Find where the given text appears and provide that cell's center as (X, Y) coordinate. 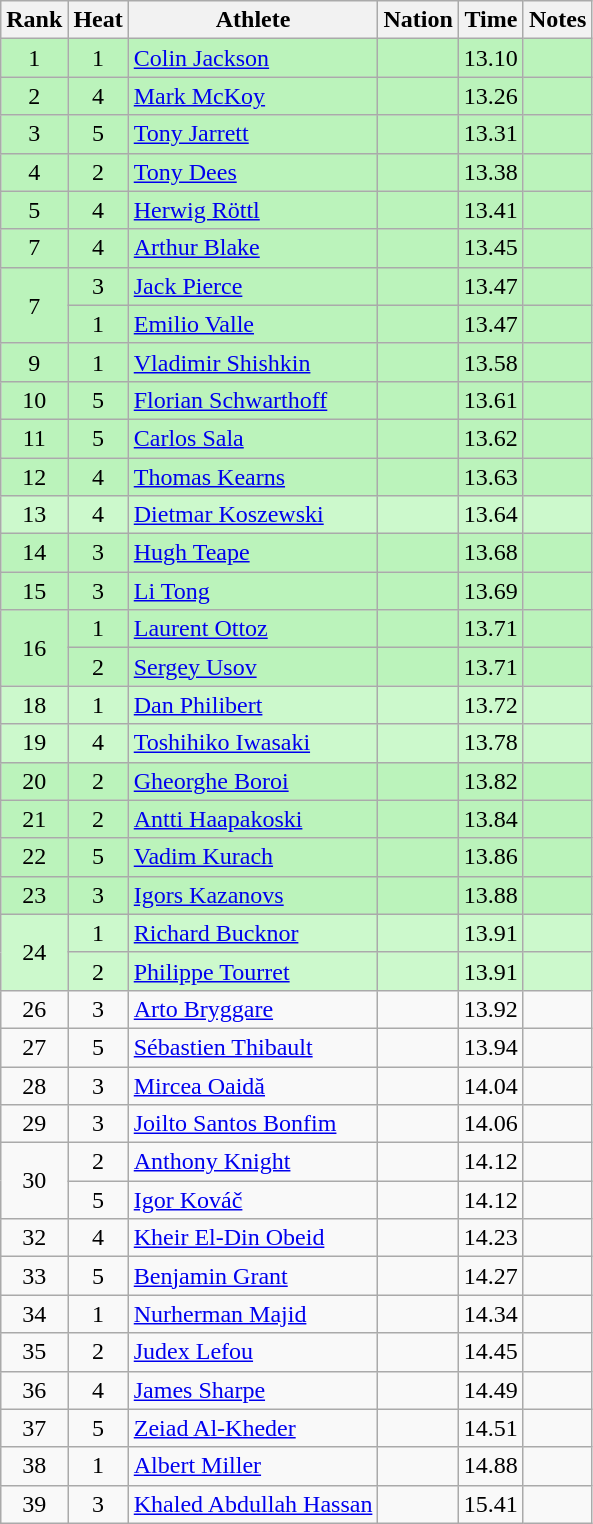
Vadim Kurach (253, 857)
Rank (34, 20)
32 (34, 1238)
14.88 (490, 1466)
20 (34, 781)
14.49 (490, 1390)
14.27 (490, 1276)
Emilio Valle (253, 324)
Tony Dees (253, 172)
13.38 (490, 172)
14.23 (490, 1238)
33 (34, 1276)
13.61 (490, 400)
13.10 (490, 58)
13.41 (490, 210)
Sergey Usov (253, 667)
30 (34, 1181)
36 (34, 1390)
James Sharpe (253, 1390)
Sébastien Thibault (253, 1047)
18 (34, 705)
16 (34, 648)
Vladimir Shishkin (253, 362)
Laurent Ottoz (253, 629)
34 (34, 1314)
28 (34, 1085)
Gheorghe Boroi (253, 781)
27 (34, 1047)
14.45 (490, 1352)
Mark McKoy (253, 96)
26 (34, 1009)
Athlete (253, 20)
Toshihiko Iwasaki (253, 743)
13.94 (490, 1047)
Hugh Teape (253, 553)
Colin Jackson (253, 58)
Antti Haapakoski (253, 819)
14.34 (490, 1314)
35 (34, 1352)
37 (34, 1428)
23 (34, 895)
Philippe Tourret (253, 971)
29 (34, 1124)
13.84 (490, 819)
Khaled Abdullah Hassan (253, 1504)
Arto Bryggare (253, 1009)
13 (34, 515)
13.78 (490, 743)
Dietmar Koszewski (253, 515)
15.41 (490, 1504)
Zeiad Al-Kheder (253, 1428)
Time (490, 20)
13.45 (490, 248)
Benjamin Grant (253, 1276)
13.82 (490, 781)
12 (34, 477)
Carlos Sala (253, 438)
19 (34, 743)
Igors Kazanovs (253, 895)
14.51 (490, 1428)
Mircea Oaidă (253, 1085)
13.72 (490, 705)
13.62 (490, 438)
13.69 (490, 591)
15 (34, 591)
Richard Bucknor (253, 933)
Thomas Kearns (253, 477)
Herwig Röttl (253, 210)
Heat (98, 20)
13.92 (490, 1009)
10 (34, 400)
Albert Miller (253, 1466)
Florian Schwarthoff (253, 400)
Nation (418, 20)
14.06 (490, 1124)
24 (34, 952)
21 (34, 819)
Tony Jarrett (253, 134)
13.68 (490, 553)
Nurherman Majid (253, 1314)
13.58 (490, 362)
13.26 (490, 96)
13.31 (490, 134)
Judex Lefou (253, 1352)
Notes (557, 20)
11 (34, 438)
Jack Pierce (253, 286)
Joilto Santos Bonfim (253, 1124)
13.63 (490, 477)
9 (34, 362)
22 (34, 857)
13.86 (490, 857)
13.64 (490, 515)
Li Tong (253, 591)
Arthur Blake (253, 248)
Anthony Knight (253, 1162)
39 (34, 1504)
Dan Philibert (253, 705)
14 (34, 553)
14.04 (490, 1085)
13.88 (490, 895)
Igor Kováč (253, 1200)
38 (34, 1466)
Kheir El-Din Obeid (253, 1238)
